From the cell containing the given text, extract its center point as (X, Y) coordinate. 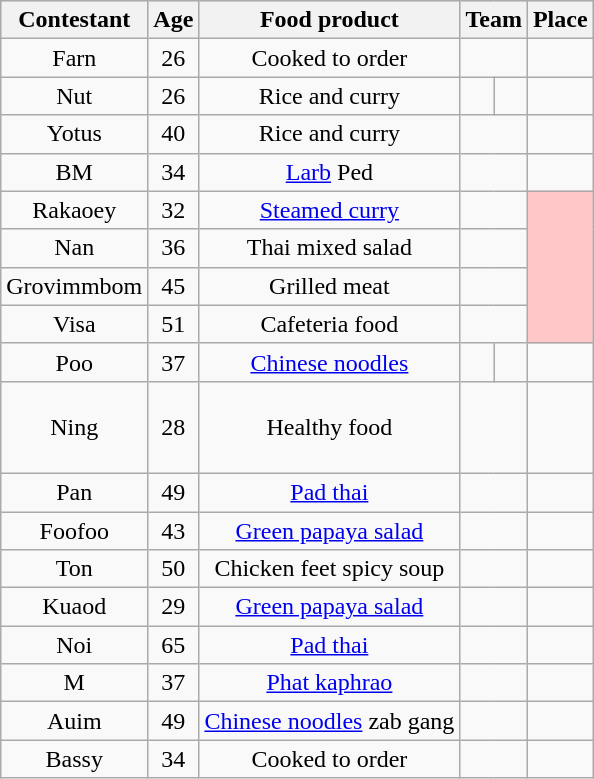
43 (174, 531)
Ton (74, 569)
Poo (74, 362)
M (74, 683)
Noi (74, 645)
Grilled meat (330, 286)
BM (74, 172)
28 (174, 427)
Grovimmbom (74, 286)
36 (174, 248)
Phat kaphrao (330, 683)
Contestant (74, 20)
Place (560, 20)
Chinese noodles (330, 362)
65 (174, 645)
Visa (74, 324)
51 (174, 324)
Cafeteria food (330, 324)
50 (174, 569)
Rakaoey (74, 210)
45 (174, 286)
Chicken feet spicy soup (330, 569)
Farn (74, 58)
Pan (74, 492)
29 (174, 607)
40 (174, 134)
Thai mixed salad (330, 248)
Auim (74, 721)
32 (174, 210)
Yotus (74, 134)
Larb Ped (330, 172)
Age (174, 20)
Food product (330, 20)
Nan (74, 248)
Foofoo (74, 531)
Bassy (74, 759)
Nut (74, 96)
Ning (74, 427)
Steamed curry (330, 210)
Team (494, 20)
Chinese noodles zab gang (330, 721)
Kuaod (74, 607)
Healthy food (330, 427)
